Identify which cell holds the provided text, then report its [X, Y] central coordinate. 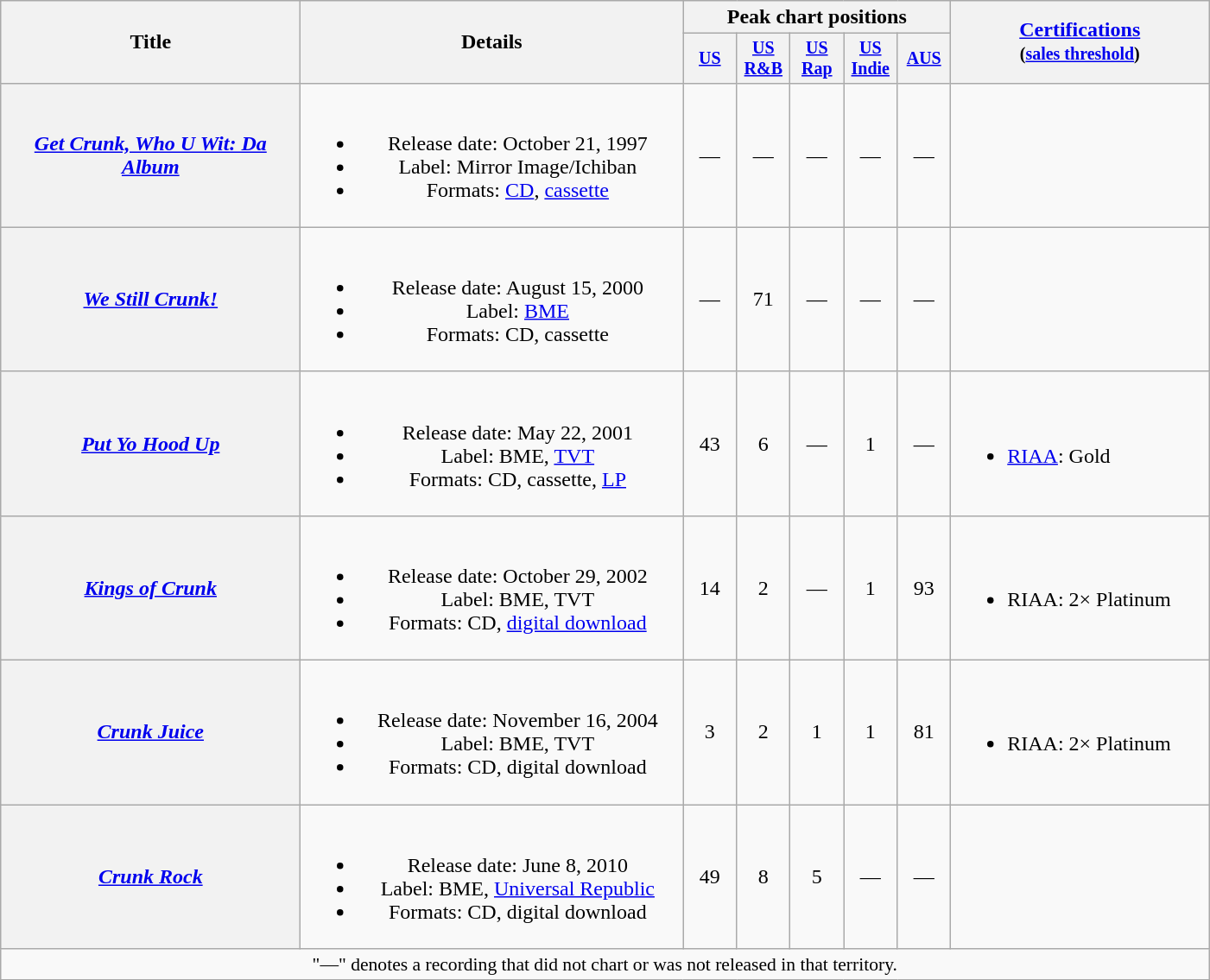
RIAA: Gold [1080, 444]
Kings of Crunk [150, 587]
Release date: June 8, 2010Label: BME, Universal RepublicFormats: CD, digital download [492, 877]
US Indie [871, 59]
USRap [817, 59]
We Still Crunk! [150, 299]
Title [150, 42]
US R&B [763, 59]
Crunk Juice [150, 732]
Peak chart positions [817, 17]
71 [763, 299]
3 [710, 732]
AUS [924, 59]
14 [710, 587]
8 [763, 877]
Put Yo Hood Up [150, 444]
Details [492, 42]
93 [924, 587]
Certifications(sales threshold) [1080, 42]
Release date: October 29, 2002Label: BME, TVTFormats: CD, digital download [492, 587]
Release date: November 16, 2004Label: BME, TVTFormats: CD, digital download [492, 732]
Release date: October 21, 1997Label: Mirror Image/IchibanFormats: CD, cassette [492, 155]
Crunk Rock [150, 877]
43 [710, 444]
US [710, 59]
81 [924, 732]
49 [710, 877]
6 [763, 444]
Get Crunk, Who U Wit: Da Album [150, 155]
5 [817, 877]
"—" denotes a recording that did not chart or was not released in that territory. [605, 964]
Release date: August 15, 2000Label: BMEFormats: CD, cassette [492, 299]
Release date: May 22, 2001Label: BME, TVTFormats: CD, cassette, LP [492, 444]
